Identify which cell holds the provided text, then report its (X, Y) central coordinate. 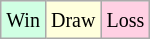
Loss (126, 20)
Draw (72, 20)
Win (24, 20)
